Locate the cell with the specified text and output its [X, Y] center coordinate. 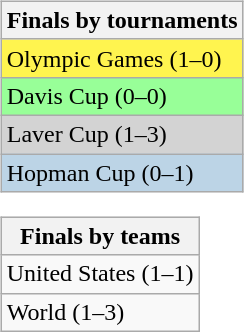
United States (1–1) [100, 274]
Finals by teams [100, 236]
World (1–3) [100, 312]
Finals by tournaments [122, 20]
Laver Cup (1–3) [122, 134]
Davis Cup (0–0) [122, 96]
Hopman Cup (0–1) [122, 173]
Olympic Games (1–0) [122, 58]
